Find where the given text appears and provide that cell's center as [X, Y] coordinate. 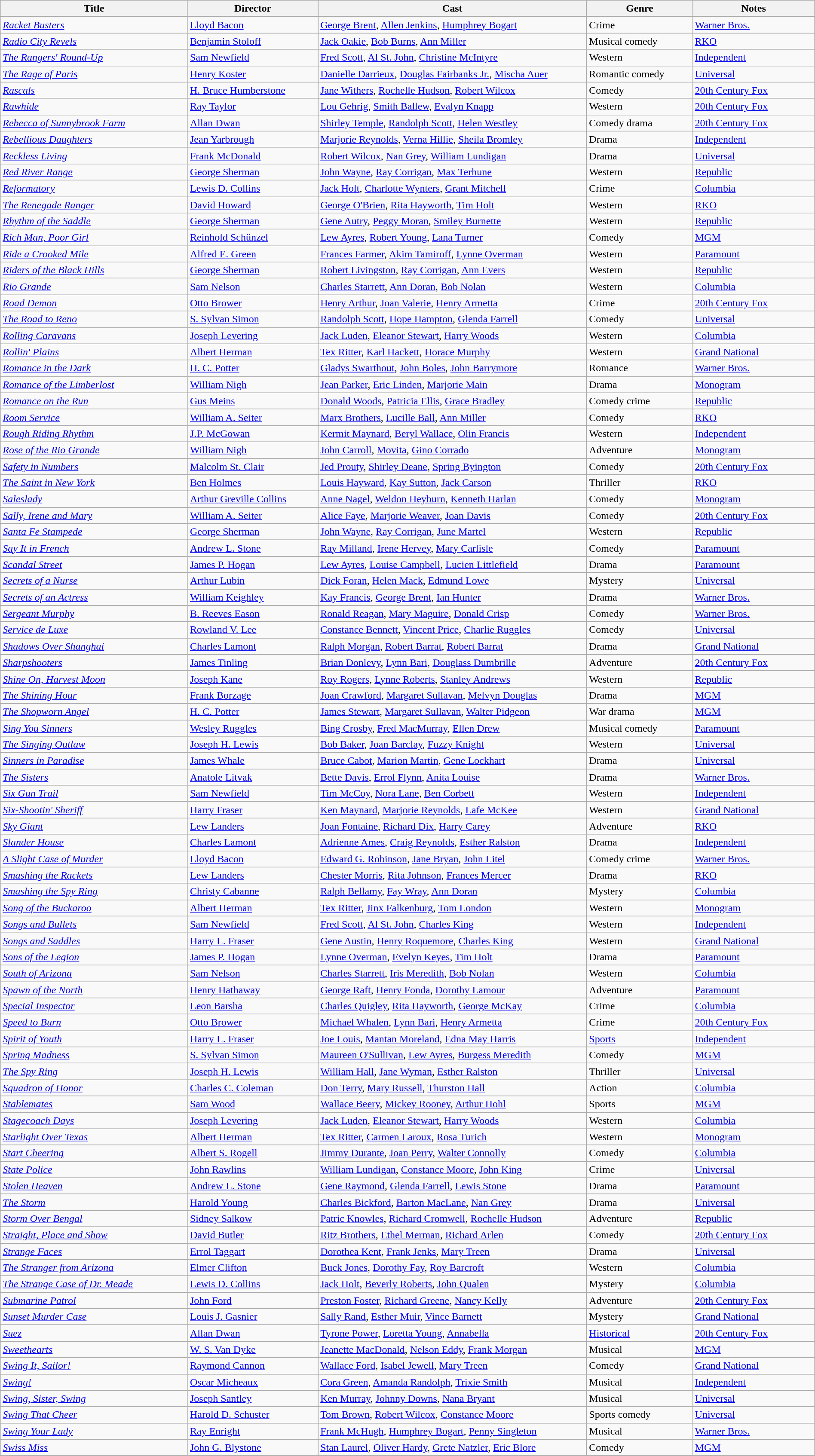
Dick Foran, Helen Mack, Edmund Lowe [452, 581]
Tex Ritter, Jinx Falkenburg, Tom London [452, 908]
Action [640, 1088]
Fred Scott, Al St. John, Charles King [452, 924]
James Whale [253, 761]
Songs and Saddles [94, 940]
Gus Meins [253, 401]
Albert S. Rogell [253, 1153]
Swiss Miss [94, 1447]
Shadows Over Shanghai [94, 646]
Harold Young [253, 1202]
Safety in Numbers [94, 466]
Songs and Bullets [94, 924]
Sally Rand, Esther Muir, Vince Barnett [452, 1317]
Tex Ritter, Karl Hackett, Horace Murphy [452, 352]
Frank McHugh, Humphrey Bogart, Penny Singleton [452, 1431]
Frank Borzage [253, 695]
Joan Fontaine, Richard Dix, Harry Carey [452, 826]
Stan Laurel, Oliver Hardy, Grete Natzler, Eric Blore [452, 1447]
Anatole Litvak [253, 777]
Ralph Morgan, Robert Barrat, Robert Barrat [452, 646]
Secrets of a Nurse [94, 581]
William Keighley [253, 597]
Submarine Patrol [94, 1300]
Gladys Swarthout, John Boles, John Barrymore [452, 368]
Patric Knowles, Richard Cromwell, Rochelle Hudson [452, 1218]
Ralph Bellamy, Fay Wray, Ann Doran [452, 891]
Tom Brown, Robert Wilcox, Constance Moore [452, 1415]
Gene Raymond, Glenda Farrell, Lewis Stone [452, 1186]
Raymond Cannon [253, 1366]
Romantic comedy [640, 74]
Sally, Irene and Mary [94, 516]
Brian Donlevy, Lynn Bari, Douglass Dumbrille [452, 662]
Sky Giant [94, 826]
Reformatory [94, 188]
Swing Your Lady [94, 1431]
Leon Barsha [253, 1006]
Ray Milland, Irene Hervey, Mary Carlisle [452, 548]
Swing It, Sailor! [94, 1366]
Charles Bickford, Barton MacLane, Nan Grey [452, 1202]
David Howard [253, 205]
Shine On, Harvest Moon [94, 679]
Song of the Buckaroo [94, 908]
Elmer Clifton [253, 1268]
Robert Wilcox, Nan Grey, William Lundigan [452, 156]
Charles Starrett, Iris Meredith, Bob Nolan [452, 973]
Director [253, 9]
Bing Crosby, Fred MacMurray, Ellen Drew [452, 728]
Ray Enright [253, 1431]
Spawn of the North [94, 989]
Romance in the Dark [94, 368]
The Storm [94, 1202]
Rawhide [94, 107]
Ride a Crooked Mile [94, 254]
Service de Luxe [94, 630]
The Strange Case of Dr. Meade [94, 1284]
Cast [452, 9]
John Wayne, Ray Corrigan, Max Terhune [452, 172]
Ken Murray, Johnny Downs, Nana Bryant [452, 1398]
Roy Rogers, Lynne Roberts, Stanley Andrews [452, 679]
Louis Hayward, Kay Sutton, Jack Carson [452, 483]
Charles Starrett, Ann Doran, Bob Nolan [452, 287]
William Hall, Jane Wyman, Esther Ralston [452, 1071]
Romance on the Run [94, 401]
Errol Taggart [253, 1251]
Preston Foster, Richard Greene, Nancy Kelly [452, 1300]
Frances Farmer, Akim Tamiroff, Lynne Overman [452, 254]
George Raft, Henry Fonda, Dorothy Lamour [452, 989]
Kermit Maynard, Beryl Wallace, Olin Francis [452, 433]
J.P. McGowan [253, 433]
Rich Man, Poor Girl [94, 238]
Rollin' Plains [94, 352]
Sinners in Paradise [94, 761]
Slander House [94, 842]
Secrets of an Actress [94, 597]
Arthur Lubin [253, 581]
Buck Jones, Dorothy Fay, Roy Barcroft [452, 1268]
Michael Whalen, Lynn Bari, Henry Armetta [452, 1023]
Alice Faye, Marjorie Weaver, Joan Davis [452, 516]
Danielle Darrieux, Douglas Fairbanks Jr., Mischa Auer [452, 74]
Lew Ayres, Robert Young, Lana Turner [452, 238]
Special Inspector [94, 1006]
Smashing the Rackets [94, 875]
Joe Louis, Mantan Moreland, Edna May Harris [452, 1039]
Joseph Kane [253, 679]
Stolen Heaven [94, 1186]
James Stewart, Margaret Sullavan, Walter Pidgeon [452, 711]
Ritz Brothers, Ethel Merman, Richard Arlen [452, 1235]
James Tinling [253, 662]
Swing! [94, 1382]
Jack Holt, Charlotte Wynters, Grant Mitchell [452, 188]
Lou Gehrig, Smith Ballew, Evalyn Knapp [452, 107]
Storm Over Bengal [94, 1218]
Gene Autry, Peggy Moran, Smiley Burnette [452, 221]
Smashing the Spy Ring [94, 891]
Tyrone Power, Loretta Young, Annabella [452, 1333]
Six Gun Trail [94, 794]
Joan Crawford, Margaret Sullavan, Melvyn Douglas [452, 695]
The Shopworn Angel [94, 711]
Bette Davis, Errol Flynn, Anita Louise [452, 777]
Notes [754, 9]
H. Bruce Humberstone [253, 90]
Malcolm St. Clair [253, 466]
The Spy Ring [94, 1071]
David Butler [253, 1235]
Edward G. Robinson, Jane Bryan, John Litel [452, 859]
W. S. Van Dyke [253, 1349]
Rolling Caravans [94, 336]
Genre [640, 9]
Jimmy Durante, Joan Perry, Walter Connolly [452, 1153]
Six-Shootin' Sheriff [94, 810]
Rio Grande [94, 287]
Ronald Reagan, Mary Maguire, Donald Crisp [452, 614]
Wesley Ruggles [253, 728]
The Shining Hour [94, 695]
Henry Koster [253, 74]
Scandal Street [94, 565]
Henry Hathaway [253, 989]
Stablemates [94, 1104]
Red River Range [94, 172]
Comedy drama [640, 123]
A Slight Case of Murder [94, 859]
Strange Faces [94, 1251]
Santa Fe Stampede [94, 532]
Don Terry, Mary Russell, Thurston Hall [452, 1088]
George Brent, Allen Jenkins, Humphrey Bogart [452, 25]
Room Service [94, 417]
Robert Livingston, Ray Corrigan, Ann Evers [452, 270]
Donald Woods, Patricia Ellis, Grace Bradley [452, 401]
Jack Holt, Beverly Roberts, John Qualen [452, 1284]
Riders of the Black Hills [94, 270]
Wallace Ford, Isabel Jewell, Mary Treen [452, 1366]
Ben Holmes [253, 483]
Road Demon [94, 303]
Adrienne Ames, Craig Reynolds, Esther Ralston [452, 842]
Stagecoach Days [94, 1120]
Radio City Revels [94, 41]
Jeanette MacDonald, Nelson Eddy, Frank Morgan [452, 1349]
Constance Bennett, Vincent Price, Charlie Ruggles [452, 630]
Speed to Burn [94, 1023]
Rowland V. Lee [253, 630]
Alfred E. Green [253, 254]
Fred Scott, Al St. John, Christine McIntyre [452, 58]
Jean Yarbrough [253, 139]
Anne Nagel, Weldon Heyburn, Kenneth Harlan [452, 499]
Shirley Temple, Randolph Scott, Helen Westley [452, 123]
State Police [94, 1169]
Sam Wood [253, 1104]
Jack Oakie, Bob Burns, Ann Miller [452, 41]
Squadron of Honor [94, 1088]
B. Reeves Eason [253, 614]
Tim McCoy, Nora Lane, Ben Corbett [452, 794]
Lynne Overman, Evelyn Keyes, Tim Holt [452, 957]
Bob Baker, Joan Barclay, Fuzzy Knight [452, 745]
John Ford [253, 1300]
Suez [94, 1333]
Rebecca of Sunnybrook Farm [94, 123]
Reckless Living [94, 156]
Christy Cabanne [253, 891]
Chester Morris, Rita Johnson, Frances Mercer [452, 875]
Ray Taylor [253, 107]
Straight, Place and Show [94, 1235]
Cora Green, Amanda Randolph, Trixie Smith [452, 1382]
War drama [640, 711]
Louis J. Gasnier [253, 1317]
John Rawlins [253, 1169]
Benjamin Stoloff [253, 41]
Start Cheering [94, 1153]
Randolph Scott, Hope Hampton, Glenda Farrell [452, 319]
William Lundigan, Constance Moore, John King [452, 1169]
Saleslady [94, 499]
The Rangers' Round-Up [94, 58]
Sing You Sinners [94, 728]
Lew Ayres, Louise Campbell, Lucien Littlefield [452, 565]
Rhythm of the Saddle [94, 221]
John Wayne, Ray Corrigan, June Martel [452, 532]
Rebellious Daughters [94, 139]
Dorothea Kent, Frank Jenks, Mary Treen [452, 1251]
Jed Prouty, Shirley Deane, Spring Byington [452, 466]
Oscar Micheaux [253, 1382]
The Renegade Ranger [94, 205]
The Saint in New York [94, 483]
Spirit of Youth [94, 1039]
Kay Francis, George Brent, Ian Hunter [452, 597]
John Carroll, Movita, Gino Corrado [452, 450]
Maureen O'Sullivan, Lew Ayres, Burgess Meredith [452, 1055]
Spring Madness [94, 1055]
Jean Parker, Eric Linden, Marjorie Main [452, 385]
Sergeant Murphy [94, 614]
Rascals [94, 90]
The Singing Outlaw [94, 745]
Henry Arthur, Joan Valerie, Henry Armetta [452, 303]
Romance [640, 368]
Sidney Salkow [253, 1218]
Historical [640, 1333]
Charles C. Coleman [253, 1088]
Say It in French [94, 548]
Swing, Sister, Swing [94, 1398]
Joseph Santley [253, 1398]
Rough Riding Rhythm [94, 433]
Sharpshooters [94, 662]
The Sisters [94, 777]
Sunset Murder Case [94, 1317]
Racket Busters [94, 25]
Marx Brothers, Lucille Ball, Ann Miller [452, 417]
Starlight Over Texas [94, 1137]
Marjorie Reynolds, Verna Hillie, Sheila Bromley [452, 139]
Ken Maynard, Marjorie Reynolds, Lafe McKee [452, 810]
The Stranger from Arizona [94, 1268]
Harry Fraser [253, 810]
John G. Blystone [253, 1447]
The Rage of Paris [94, 74]
Frank McDonald [253, 156]
Rose of the Rio Grande [94, 450]
Wallace Beery, Mickey Rooney, Arthur Hohl [452, 1104]
Arthur Greville Collins [253, 499]
Sweethearts [94, 1349]
Charles Quigley, Rita Hayworth, George McKay [452, 1006]
Gene Austin, Henry Roquemore, Charles King [452, 940]
George O'Brien, Rita Hayworth, Tim Holt [452, 205]
Harold D. Schuster [253, 1415]
Swing That Cheer [94, 1415]
Tex Ritter, Carmen Laroux, Rosa Turich [452, 1137]
Jane Withers, Rochelle Hudson, Robert Wilcox [452, 90]
Romance of the Limberlost [94, 385]
Sons of the Legion [94, 957]
Bruce Cabot, Marion Martin, Gene Lockhart [452, 761]
The Road to Reno [94, 319]
Reinhold Schünzel [253, 238]
Title [94, 9]
Sports comedy [640, 1415]
South of Arizona [94, 973]
